From the cell containing the given text, extract its center point as [x, y] coordinate. 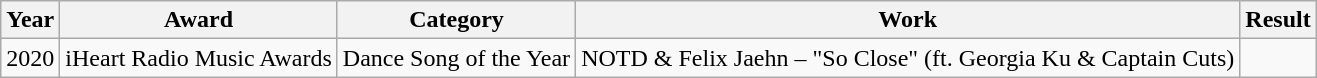
Year [30, 20]
Award [198, 20]
Result [1278, 20]
Work [908, 20]
Category [456, 20]
NOTD & Felix Jaehn – "So Close" (ft. Georgia Ku & Captain Cuts) [908, 58]
iHeart Radio Music Awards [198, 58]
2020 [30, 58]
Dance Song of the Year [456, 58]
